Pinpoint the cell where the given text exists, returning its [X, Y] midpoint coordinate. 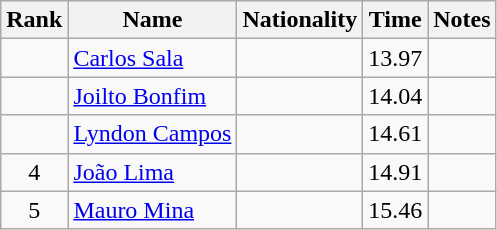
Carlos Sala [152, 58]
Time [396, 20]
Nationality [300, 20]
Lyndon Campos [152, 134]
Rank [34, 20]
Mauro Mina [152, 210]
Notes [462, 20]
14.61 [396, 134]
14.91 [396, 172]
Name [152, 20]
5 [34, 210]
13.97 [396, 58]
4 [34, 172]
Joilto Bonfim [152, 96]
João Lima [152, 172]
15.46 [396, 210]
14.04 [396, 96]
